Extract the [x, y] coordinate from the center of the cell holding the provided text.  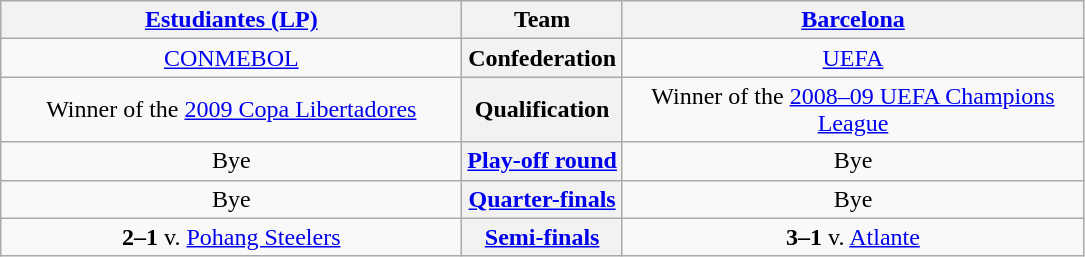
Play-off round [542, 161]
Estudiantes (LP) [232, 20]
Confederation [542, 58]
Team [542, 20]
Qualification [542, 110]
3–1 v. Atlante [852, 237]
Quarter-finals [542, 199]
UEFA [852, 58]
Winner of the 2008–09 UEFA Champions League [852, 110]
2–1 v. Pohang Steelers [232, 237]
Semi-finals [542, 237]
CONMEBOL [232, 58]
Winner of the 2009 Copa Libertadores [232, 110]
Barcelona [852, 20]
